Extract the [x, y] coordinate from the center of the cell holding the provided text.  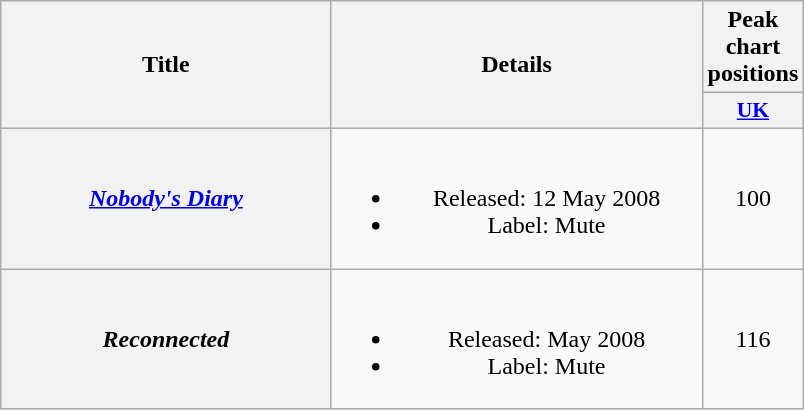
116 [753, 338]
UK [753, 111]
Nobody's Diary [166, 198]
Reconnected [166, 338]
Released: May 2008Label: Mute [516, 338]
Peak chart positions [753, 47]
Details [516, 65]
Title [166, 65]
Released: 12 May 2008Label: Mute [516, 198]
100 [753, 198]
